From the cell containing the given text, extract its center point as (x, y) coordinate. 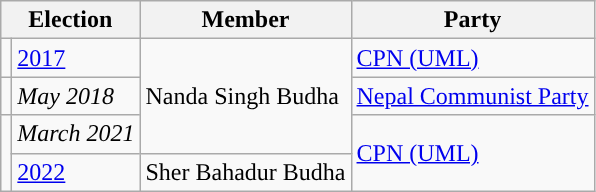
2022 (76, 172)
March 2021 (76, 134)
Sher Bahadur Budha (246, 172)
Election (70, 20)
May 2018 (76, 96)
2017 (76, 58)
Member (246, 20)
Nepal Communist Party (472, 96)
Nanda Singh Budha (246, 96)
Party (472, 20)
